Return the [x, y] coordinate for the center point of the cell that contains the specified text.  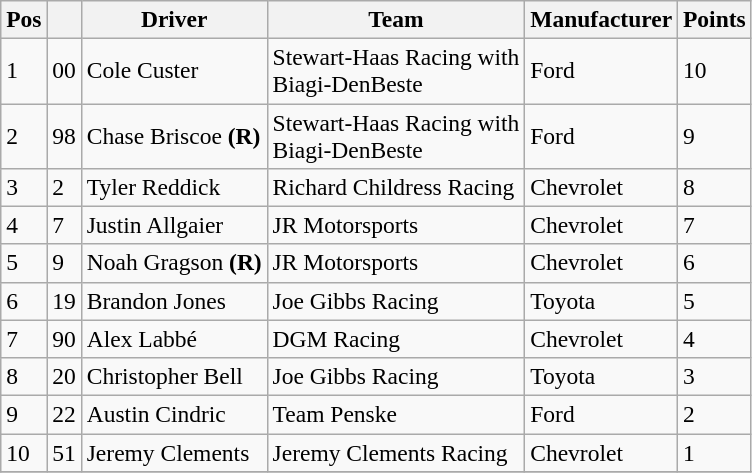
51 [64, 452]
Noah Gragson (R) [174, 263]
Manufacturer [602, 19]
Alex Labbé [174, 339]
Austin Cindric [174, 414]
Jeremy Clements [174, 452]
98 [64, 136]
19 [64, 301]
00 [64, 70]
Points [715, 19]
Cole Custer [174, 70]
Justin Allgaier [174, 225]
22 [64, 414]
Richard Childress Racing [396, 187]
Jeremy Clements Racing [396, 452]
Chase Briscoe (R) [174, 136]
DGM Racing [396, 339]
Team Penske [396, 414]
Christopher Bell [174, 376]
20 [64, 376]
Pos [24, 19]
90 [64, 339]
Team [396, 19]
Brandon Jones [174, 301]
Tyler Reddick [174, 187]
Driver [174, 19]
